Determine the (X, Y) coordinate at the center of the cell enclosing the given text.  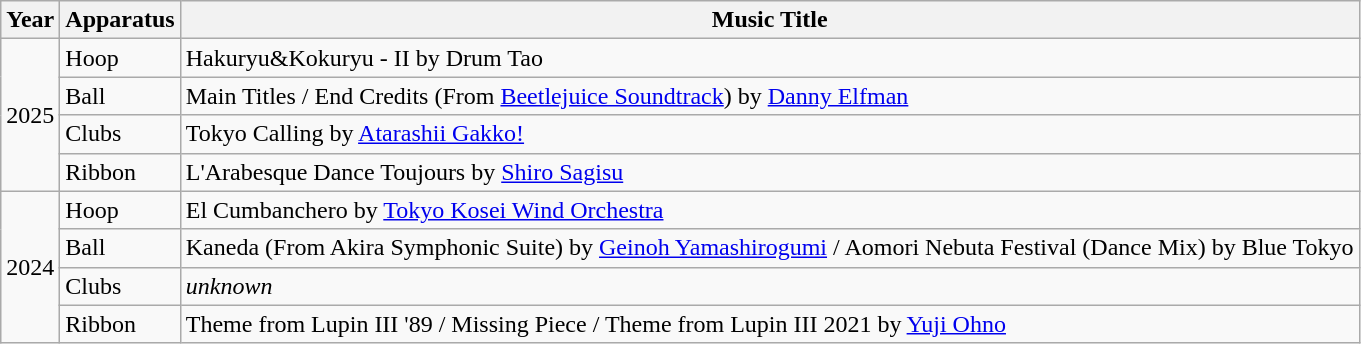
Kaneda (From Akira Symphonic Suite) by Geinoh Yamashirogumi / Aomori Nebuta Festival (Dance Mix) by Blue Tokyo (770, 248)
2025 (30, 115)
Theme from Lupin III '89 / Missing Piece / Theme from Lupin III 2021 by Yuji Ohno (770, 324)
Year (30, 20)
Apparatus (120, 20)
El Cumbanchero by Tokyo Kosei Wind Orchestra (770, 210)
unknown (770, 286)
2024 (30, 267)
Main Titles / End Credits (From Beetlejuice Soundtrack) by Danny Elfman (770, 96)
L'Arabesque Dance Toujours by Shiro Sagisu (770, 172)
Music Title (770, 20)
Tokyo Calling by Atarashii Gakko! (770, 134)
Hakuryu&Kokuryu - II by Drum Tao (770, 58)
